From the cell containing the given text, extract its center point as (X, Y) coordinate. 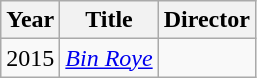
Bin Roye (109, 58)
2015 (30, 58)
Title (109, 20)
Year (30, 20)
Director (206, 20)
